Detect which cell encompasses the target text, then output its [x, y] center coordinate. 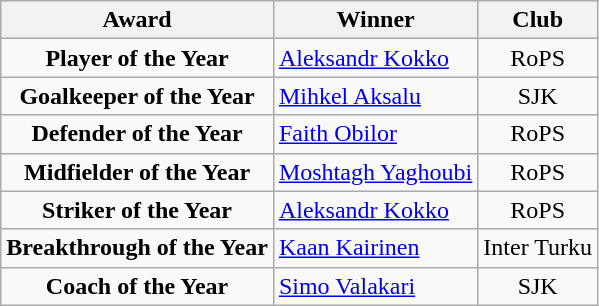
Goalkeeper of the Year [138, 96]
Breakthrough of the Year [138, 248]
Faith Obilor [375, 134]
Award [138, 20]
Coach of the Year [138, 286]
Defender of the Year [138, 134]
Inter Turku [538, 248]
Player of the Year [138, 58]
Winner [375, 20]
Kaan Kairinen [375, 248]
Midfielder of the Year [138, 172]
Striker of the Year [138, 210]
Club [538, 20]
Simo Valakari [375, 286]
Moshtagh Yaghoubi [375, 172]
Mihkel Aksalu [375, 96]
